For the text-containing cell, return its midpoint in (x, y) coordinate format. 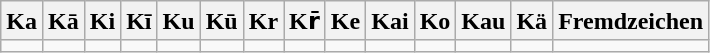
Kr̄ (305, 21)
Kai (390, 21)
Ke (345, 21)
Fremdzeichen (631, 21)
Kā (63, 21)
Ko (435, 21)
Kau (484, 21)
Kī (139, 21)
Kä (532, 21)
Ka (22, 21)
Kū (222, 21)
Ki (102, 21)
Ku (178, 21)
Kr (263, 21)
